Scan for the cell matching the given text and deliver its (X, Y) coordinate at center. 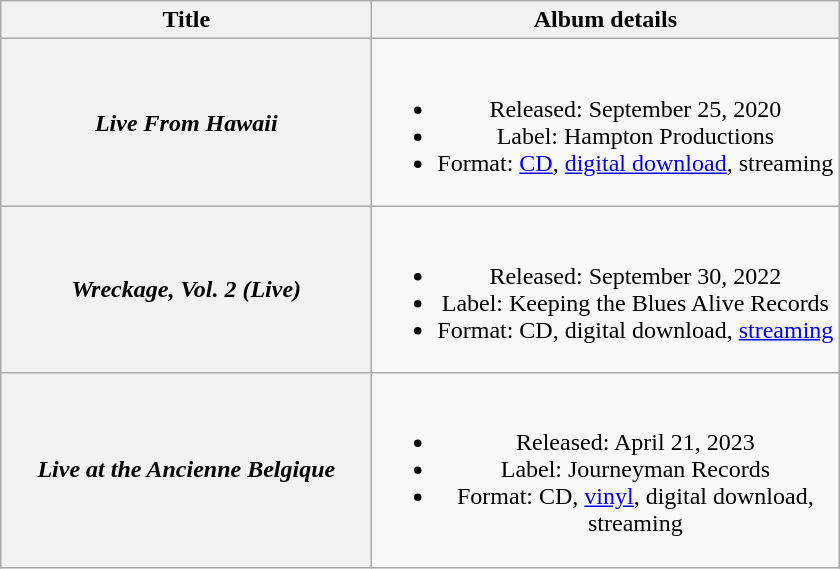
Album details (606, 20)
Released: April 21, 2023Label: Journeyman RecordsFormat: CD, vinyl, digital download, streaming (606, 470)
Wreckage, Vol. 2 (Live) (186, 290)
Live From Hawaii (186, 122)
Released: September 25, 2020Label: Hampton ProductionsFormat: CD, digital download, streaming (606, 122)
Title (186, 20)
Released: September 30, 2022Label: Keeping the Blues Alive RecordsFormat: CD, digital download, streaming (606, 290)
Live at the Ancienne Belgique (186, 470)
